Provide the (x, y) coordinate of the cell's center where the given text is located.  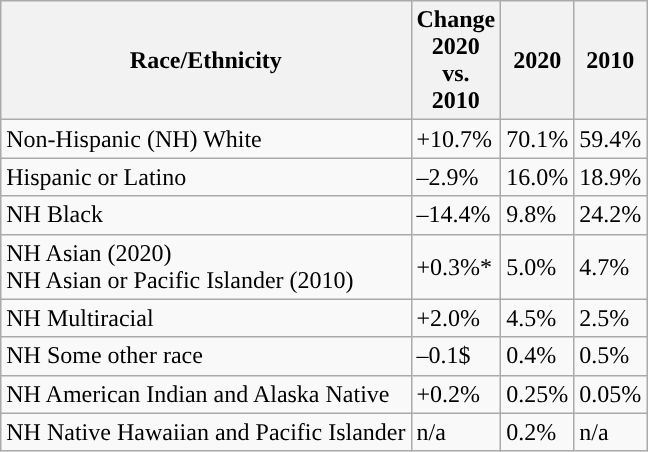
4.5% (538, 318)
NH Multiracial (206, 318)
5.0% (538, 266)
Non-Hispanic (NH) White (206, 139)
2010 (610, 60)
0.05% (610, 394)
NH Asian (2020)NH Asian or Pacific Islander (2010) (206, 266)
+0.2% (456, 394)
24.2% (610, 215)
+2.0% (456, 318)
9.8% (538, 215)
–2.9% (456, 177)
–0.1$ (456, 356)
Hispanic or Latino (206, 177)
NH Black (206, 215)
Race/Ethnicity (206, 60)
4.7% (610, 266)
0.25% (538, 394)
18.9% (610, 177)
0.2% (538, 432)
59.4% (610, 139)
16.0% (538, 177)
2.5% (610, 318)
+0.3%* (456, 266)
70.1% (538, 139)
2020 (538, 60)
Change2020vs.2010 (456, 60)
NH Some other race (206, 356)
+10.7% (456, 139)
0.5% (610, 356)
0.4% (538, 356)
–14.4% (456, 215)
NH Native Hawaiian and Pacific Islander (206, 432)
NH American Indian and Alaska Native (206, 394)
